Extract the (X, Y) coordinate from the center of the cell holding the provided text.  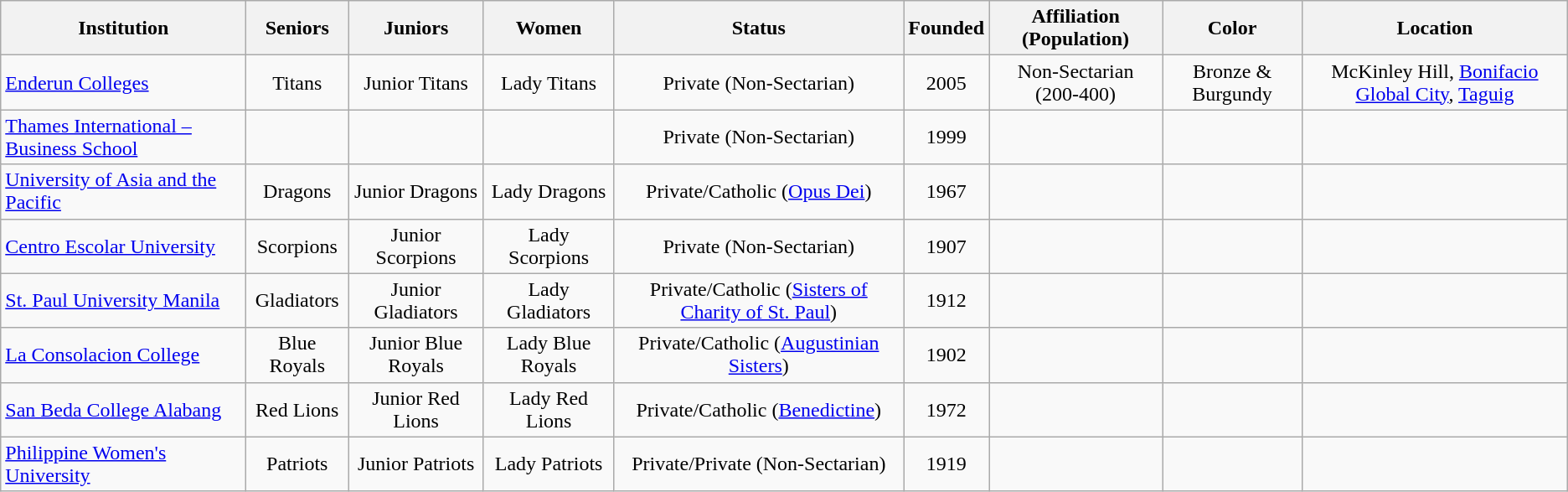
Women (548, 28)
1967 (946, 191)
1972 (946, 409)
McKinley Hill, Bonifacio Global City, Taguig (1436, 82)
Junior Scorpions (416, 246)
Junior Red Lions (416, 409)
Thames International – Business School (124, 137)
Gladiators (297, 300)
Centro Escolar University (124, 246)
Red Lions (297, 409)
Lady Scorpions (548, 246)
Lady Patriots (548, 464)
Private/Private (Non-Sectarian) (759, 464)
Philippine Women's University (124, 464)
Titans (297, 82)
Non-Sectarian (200-400) (1075, 82)
Scorpions (297, 246)
La Consolacion College (124, 355)
Lady Dragons (548, 191)
Seniors (297, 28)
Juniors (416, 28)
Lady Gladiators (548, 300)
University of Asia and the Pacific (124, 191)
Junior Gladiators (416, 300)
Enderun Colleges (124, 82)
Status (759, 28)
1919 (946, 464)
St. Paul University Manila (124, 300)
2005 (946, 82)
Founded (946, 28)
Private/Catholic (Sisters of Charity of St. Paul) (759, 300)
Patriots (297, 464)
Institution (124, 28)
Junior Patriots (416, 464)
San Beda College Alabang (124, 409)
Private/Catholic (Opus Dei) (759, 191)
Affiliation (Population) (1075, 28)
1907 (946, 246)
Junior Titans (416, 82)
Junior Blue Royals (416, 355)
1902 (946, 355)
Lady Titans (548, 82)
Private/Catholic (Augustinian Sisters) (759, 355)
Color (1233, 28)
Bronze & Burgundy (1233, 82)
Lady Red Lions (548, 409)
Private/Catholic (Benedictine) (759, 409)
1999 (946, 137)
1912 (946, 300)
Blue Royals (297, 355)
Dragons (297, 191)
Location (1436, 28)
Lady Blue Royals (548, 355)
Junior Dragons (416, 191)
